Return the (X, Y) coordinate for the center point of the cell that contains the specified text.  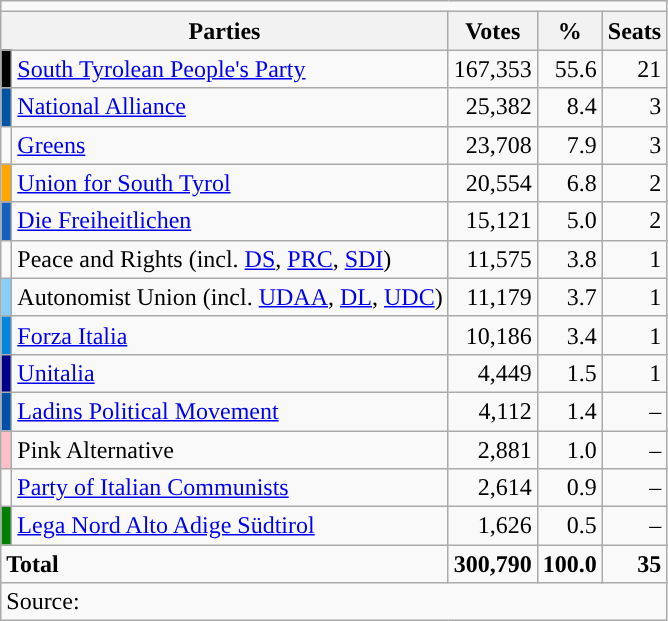
Party of Italian Communists (230, 488)
3.8 (570, 259)
11,179 (492, 297)
Peace and Rights (incl. DS, PRC, SDI) (230, 259)
National Alliance (230, 107)
35 (634, 564)
Parties (224, 31)
6.8 (570, 183)
167,353 (492, 69)
25,382 (492, 107)
Unitalia (230, 373)
Lega Nord Alto Adige Südtirol (230, 526)
South Tyrolean People's Party (230, 69)
2,614 (492, 488)
1.4 (570, 411)
Autonomist Union (incl. UDAA, DL, UDC) (230, 297)
7.9 (570, 145)
Pink Alternative (230, 449)
8.4 (570, 107)
Seats (634, 31)
Votes (492, 31)
1.0 (570, 449)
23,708 (492, 145)
Total (224, 564)
20,554 (492, 183)
15,121 (492, 221)
0.9 (570, 488)
11,575 (492, 259)
Greens (230, 145)
% (570, 31)
300,790 (492, 564)
0.5 (570, 526)
1.5 (570, 373)
Forza Italia (230, 335)
100.0 (570, 564)
10,186 (492, 335)
Ladins Political Movement (230, 411)
2,881 (492, 449)
4,112 (492, 411)
1,626 (492, 526)
Die Freiheitlichen (230, 221)
4,449 (492, 373)
Union for South Tyrol (230, 183)
3.4 (570, 335)
Source: (334, 602)
55.6 (570, 69)
21 (634, 69)
3.7 (570, 297)
5.0 (570, 221)
